Determine the (x, y) coordinate at the center of the cell enclosing the given text.  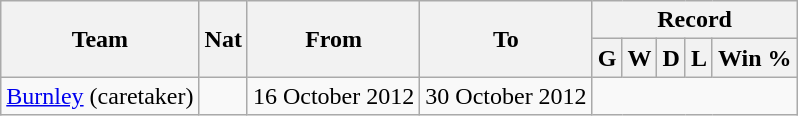
Nat (223, 39)
Win % (754, 58)
16 October 2012 (333, 96)
Team (100, 39)
Burnley (caretaker) (100, 96)
L (698, 58)
30 October 2012 (506, 96)
W (640, 58)
Record (694, 20)
To (506, 39)
G (607, 58)
D (671, 58)
From (333, 39)
